Pinpoint the cell where the given text exists, returning its (x, y) midpoint coordinate. 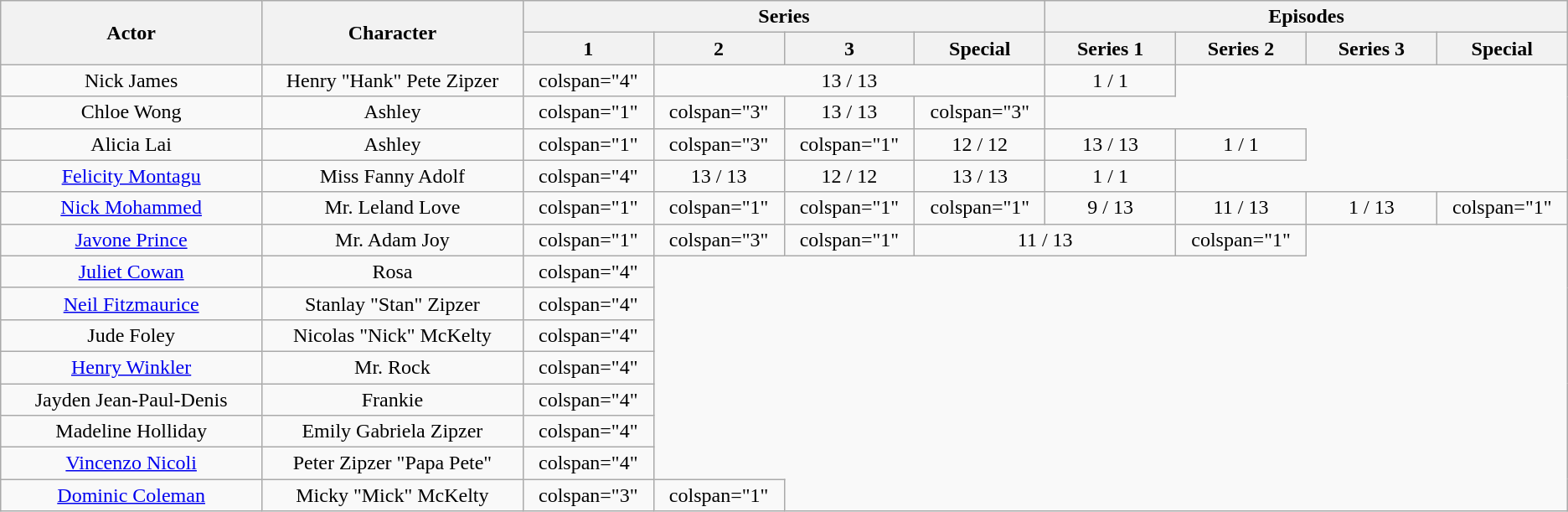
Alicia Lai (132, 144)
3 (849, 49)
Series 3 (1371, 49)
Miss Fanny Adolf (393, 176)
9 / 13 (1111, 208)
Mr. Leland Love (393, 208)
Actor (132, 33)
Rosa (393, 272)
Chloe Wong (132, 112)
Mr. Adam Joy (393, 240)
1 / 13 (1371, 208)
Juliet Cowan (132, 272)
2 (719, 49)
Micky "Mick" McKelty (393, 495)
Stanlay "Stan" Zipzer (393, 303)
Henry Winkler (132, 367)
Felicity Montagu (132, 176)
Emily Gabriela Zipzer (393, 432)
Jayden Jean-Paul-Denis (132, 400)
Frankie (393, 400)
Neil Fitzmaurice (132, 303)
Madeline Holliday (132, 432)
Series 1 (1111, 49)
Peter Zipzer "Papa Pete" (393, 463)
Nicolas "Nick" McKelty (393, 335)
Character (393, 33)
1 (588, 49)
Jude Foley (132, 335)
Dominic Coleman (132, 495)
Nick Mohammed (132, 208)
Nick James (132, 80)
Episodes (1307, 17)
Series 2 (1241, 49)
Javone Prince (132, 240)
Vincenzo Nicoli (132, 463)
Henry "Hank" Pete Zipzer (393, 80)
Series (784, 17)
Mr. Rock (393, 367)
